Return the (x, y) coordinate for the center point of the cell that contains the specified text.  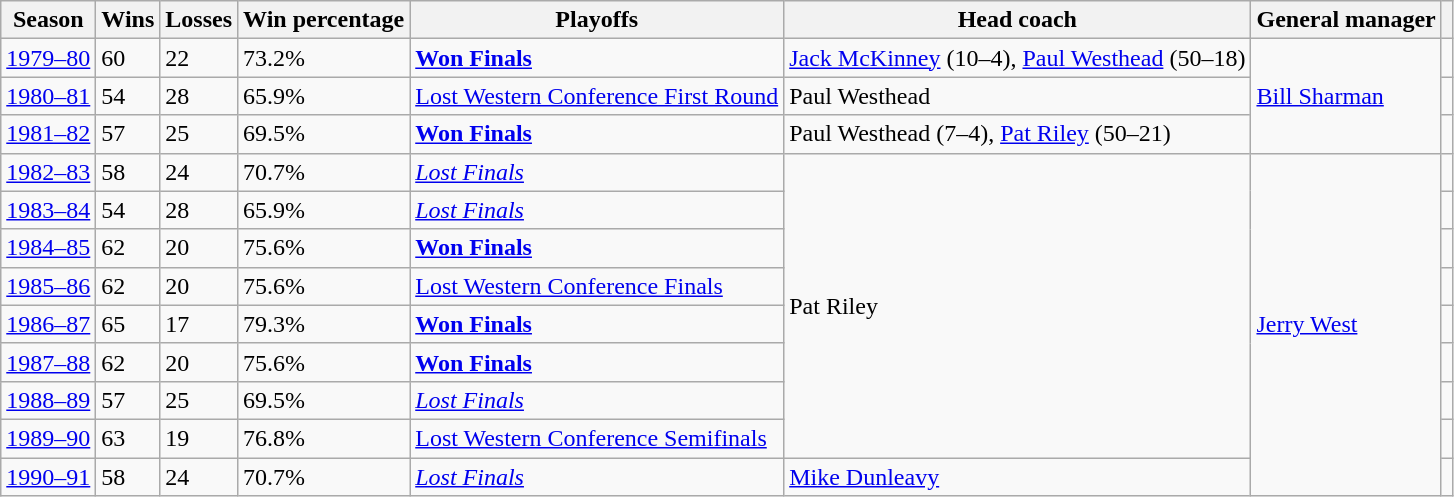
65 (128, 324)
19 (199, 438)
Paul Westhead (7–4), Pat Riley (50–21) (1018, 134)
1986–87 (48, 324)
Jerry West (1346, 324)
79.3% (324, 324)
60 (128, 58)
1988–89 (48, 400)
1981–82 (48, 134)
22 (199, 58)
Lost Western Conference First Round (597, 96)
Win percentage (324, 20)
76.8% (324, 438)
1985–86 (48, 286)
1982–83 (48, 172)
1990–91 (48, 477)
Lost Western Conference Finals (597, 286)
General manager (1346, 20)
Mike Dunleavy (1018, 477)
Paul Westhead (1018, 96)
1984–85 (48, 248)
Head coach (1018, 20)
Lost Western Conference Semifinals (597, 438)
1989–90 (48, 438)
1980–81 (48, 96)
63 (128, 438)
73.2% (324, 58)
17 (199, 324)
Wins (128, 20)
Playoffs (597, 20)
Bill Sharman (1346, 96)
Pat Riley (1018, 305)
1979–80 (48, 58)
Jack McKinney (10–4), Paul Westhead (50–18) (1018, 58)
Season (48, 20)
1987–88 (48, 362)
Losses (199, 20)
1983–84 (48, 210)
